Provide the [x, y] coordinate of the cell's center where the given text is located.  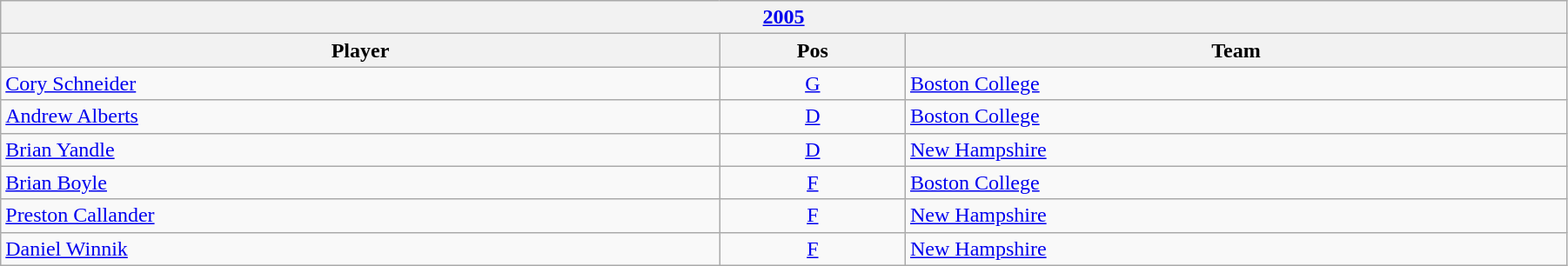
Team [1236, 50]
Brian Boyle [360, 183]
2005 [784, 17]
Cory Schneider [360, 83]
Pos [813, 50]
Player [360, 50]
Preston Callander [360, 216]
G [813, 83]
Daniel Winnik [360, 249]
Andrew Alberts [360, 116]
Brian Yandle [360, 150]
